Extract the [x, y] coordinate from the center of the cell holding the provided text.  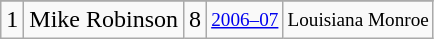
Mike Robinson [104, 20]
8 [196, 20]
Louisiana Monroe [358, 20]
1 [12, 20]
2006–07 [245, 20]
